Locate the cell with the specified text and output its (X, Y) center coordinate. 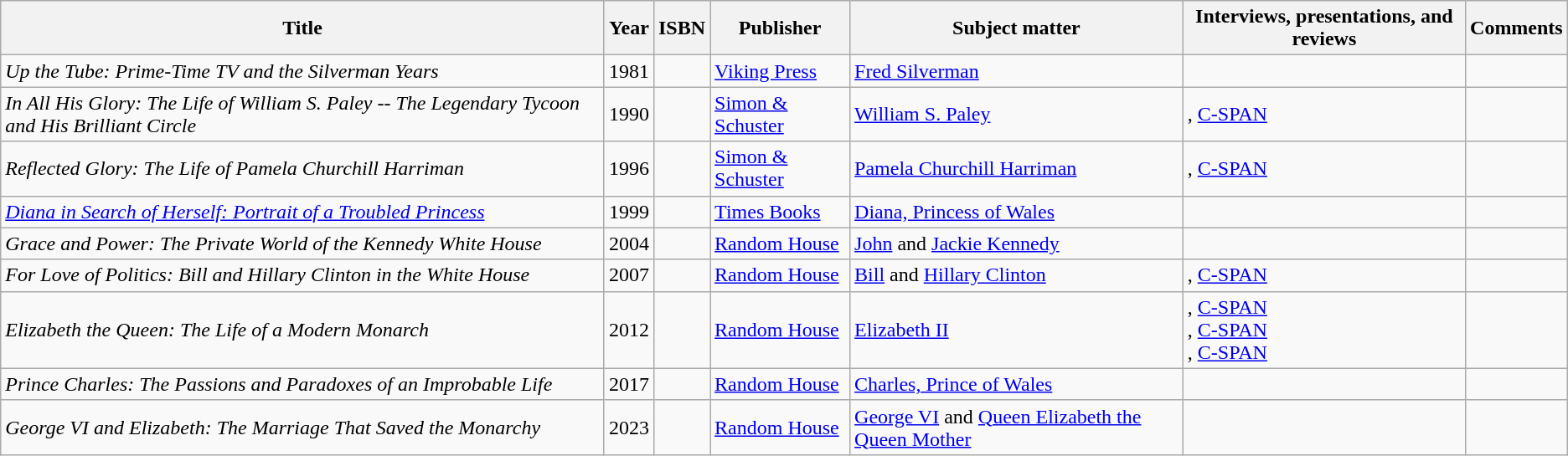
Comments (1516, 28)
2004 (628, 243)
George VI and Elizabeth: The Marriage That Saved the Monarchy (303, 427)
Subject matter (1017, 28)
, C-SPAN, C-SPAN, C-SPAN (1323, 330)
Charles, Prince of Wales (1017, 384)
In All His Glory: The Life of William S. Paley -- The Legendary Tycoon and His Brilliant Circle (303, 114)
Times Books (781, 212)
Fred Silverman (1017, 71)
John and Jackie Kennedy (1017, 243)
1999 (628, 212)
1981 (628, 71)
Diana, Princess of Wales (1017, 212)
William S. Paley (1017, 114)
Reflected Glory: The Life of Pamela Churchill Harriman (303, 169)
2023 (628, 427)
George VI and Queen Elizabeth the Queen Mother (1017, 427)
Diana in Search of Herself: Portrait of a Troubled Princess (303, 212)
Year (628, 28)
2017 (628, 384)
Bill and Hillary Clinton (1017, 275)
Title (303, 28)
2012 (628, 330)
Publisher (781, 28)
For Love of Politics: Bill and Hillary Clinton in the White House (303, 275)
Interviews, presentations, and reviews (1323, 28)
1990 (628, 114)
Viking Press (781, 71)
Pamela Churchill Harriman (1017, 169)
Up the Tube: Prime-Time TV and the Silverman Years (303, 71)
2007 (628, 275)
ISBN (682, 28)
1996 (628, 169)
Elizabeth II (1017, 330)
Prince Charles: The Passions and Paradoxes of an Improbable Life (303, 384)
Elizabeth the Queen: The Life of a Modern Monarch (303, 330)
Grace and Power: The Private World of the Kennedy White House (303, 243)
